Capture the cell that displays the provided text and extract its (x, y) central coordinate. 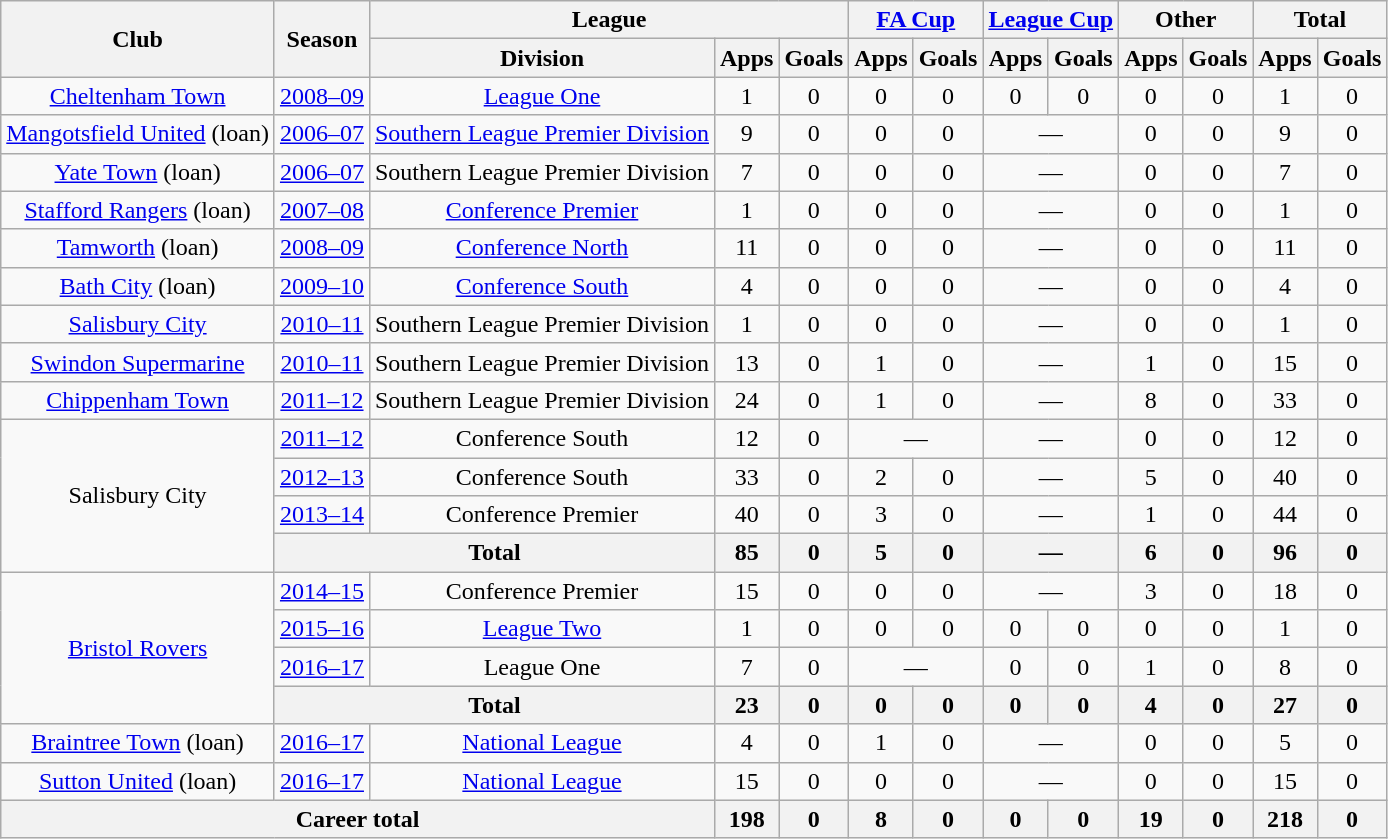
Other (1186, 20)
2007–08 (322, 210)
League Two (542, 629)
198 (746, 819)
Bristol Rovers (138, 648)
Career total (358, 819)
96 (1285, 553)
Division (542, 58)
27 (1285, 705)
2012–13 (322, 477)
2009–10 (322, 286)
Conference North (542, 248)
Braintree Town (loan) (138, 743)
85 (746, 553)
44 (1285, 515)
League (608, 20)
Stafford Rangers (loan) (138, 210)
18 (1285, 591)
Season (322, 39)
Yate Town (loan) (138, 172)
Chippenham Town (138, 400)
2014–15 (322, 591)
Cheltenham Town (138, 96)
2013–14 (322, 515)
23 (746, 705)
League Cup (1051, 20)
Mangotsfield United (loan) (138, 134)
19 (1151, 819)
Club (138, 39)
2015–16 (322, 629)
Swindon Supermarine (138, 362)
Bath City (loan) (138, 286)
218 (1285, 819)
6 (1151, 553)
13 (746, 362)
Tamworth (loan) (138, 248)
2 (881, 477)
Sutton United (loan) (138, 781)
FA Cup (916, 20)
24 (746, 400)
